Identify which cell holds the provided text, then report its (x, y) central coordinate. 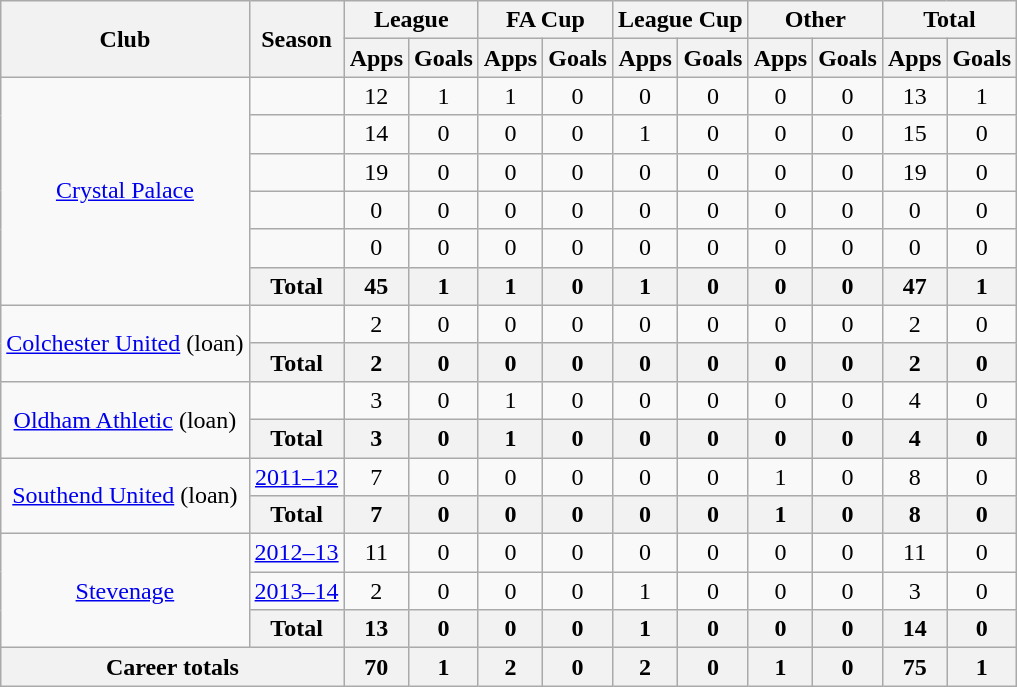
Career totals (172, 667)
Oldham Athletic (loan) (125, 419)
2013–14 (296, 591)
Colchester United (loan) (125, 343)
2012–13 (296, 553)
Crystal Palace (125, 191)
Stevenage (125, 591)
12 (376, 96)
Southend United (loan) (125, 496)
15 (914, 134)
League Cup (680, 20)
FA Cup (545, 20)
2011–12 (296, 477)
Season (296, 39)
Other (815, 20)
45 (376, 286)
League (411, 20)
Club (125, 39)
70 (376, 667)
47 (914, 286)
75 (914, 667)
